Identify which cell holds the provided text, then report its (X, Y) central coordinate. 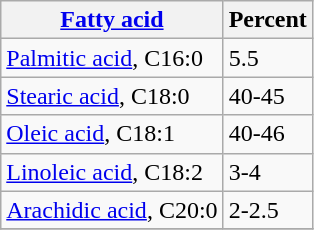
Percent (268, 20)
Fatty acid (112, 20)
40-46 (268, 134)
Arachidic acid, C20:0 (112, 210)
40-45 (268, 96)
Palmitic acid, C16:0 (112, 58)
3-4 (268, 172)
Stearic acid, C18:0 (112, 96)
2-2.5 (268, 210)
Oleic acid, C18:1 (112, 134)
5.5 (268, 58)
Linoleic acid, C18:2 (112, 172)
